Extract the [X, Y] coordinate from the center of the cell holding the provided text.  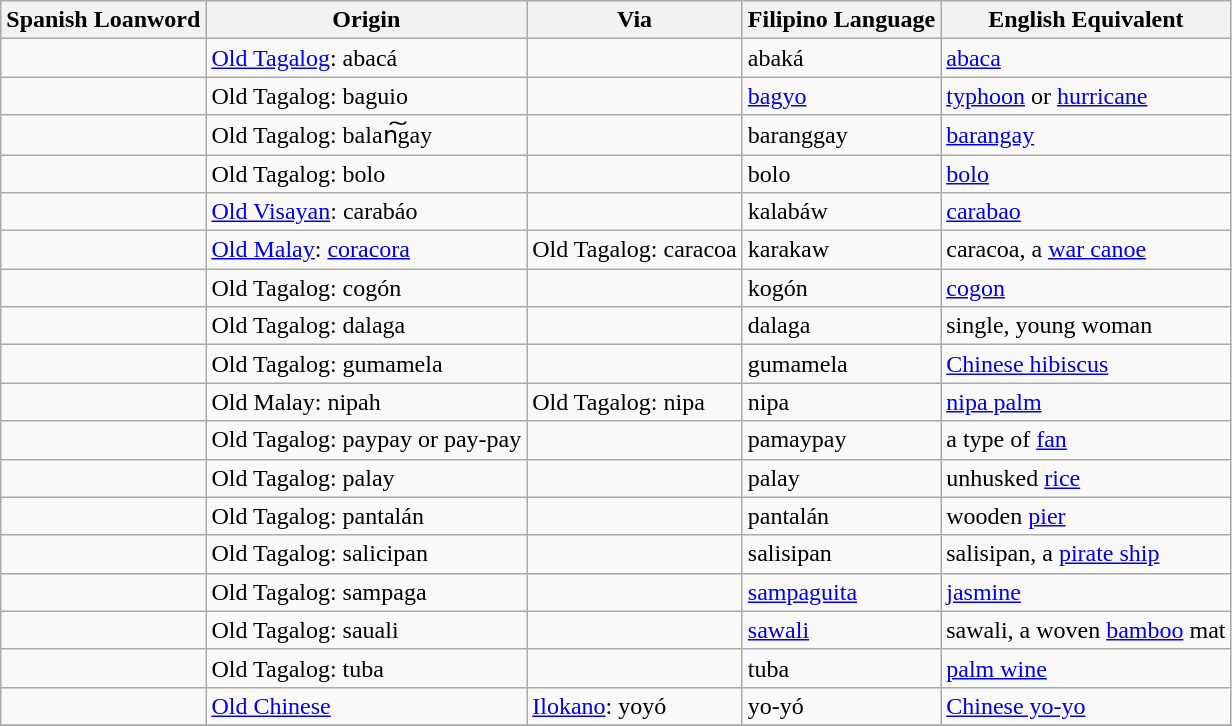
Spanish Loanword [104, 20]
tuba [841, 668]
cogon [1086, 288]
sawali, a woven bamboo mat [1086, 630]
salisipan [841, 554]
unhusked rice [1086, 478]
Old Tagalog: cogón [366, 288]
Old Visayan: carabáo [366, 212]
abaká [841, 58]
Old Tagalog: sauali [366, 630]
nipa [841, 402]
pamaypay [841, 440]
Old Tagalog: balan͠gay [366, 135]
yo-yó [841, 706]
Old Tagalog: tuba [366, 668]
sampaguita [841, 592]
Old Tagalog: baguio [366, 96]
Old Chinese [366, 706]
Old Tagalog: palay [366, 478]
Old Tagalog: gumamela [366, 364]
single, young woman [1086, 326]
typhoon or hurricane [1086, 96]
caracoa, a war canoe [1086, 250]
Old Tagalog: sampaga [366, 592]
abaca [1086, 58]
bagyo [841, 96]
Old Tagalog: abacá [366, 58]
carabao [1086, 212]
palay [841, 478]
pantalán [841, 516]
Origin [366, 20]
Old Tagalog: salicipan [366, 554]
palm wine [1086, 668]
baranggay [841, 135]
Old Tagalog: pantalán [366, 516]
karakaw [841, 250]
English Equivalent [1086, 20]
Old Tagalog: caracoa [635, 250]
salisipan, a pirate ship [1086, 554]
dalaga [841, 326]
Filipino Language [841, 20]
nipa palm [1086, 402]
jasmine [1086, 592]
Via [635, 20]
Old Tagalog: nipa [635, 402]
Old Malay: coracora [366, 250]
kalabáw [841, 212]
Chinese yo-yo [1086, 706]
gumamela [841, 364]
wooden pier [1086, 516]
Old Malay: nipah [366, 402]
Old Tagalog: dalaga [366, 326]
a type of fan [1086, 440]
barangay [1086, 135]
Old Tagalog: paypay or pay-pay [366, 440]
Old Tagalog: bolo [366, 173]
kogón [841, 288]
Ilokano: yoyó [635, 706]
Chinese hibiscus [1086, 364]
sawali [841, 630]
